Locate the cell with the specified text and output its (x, y) center coordinate. 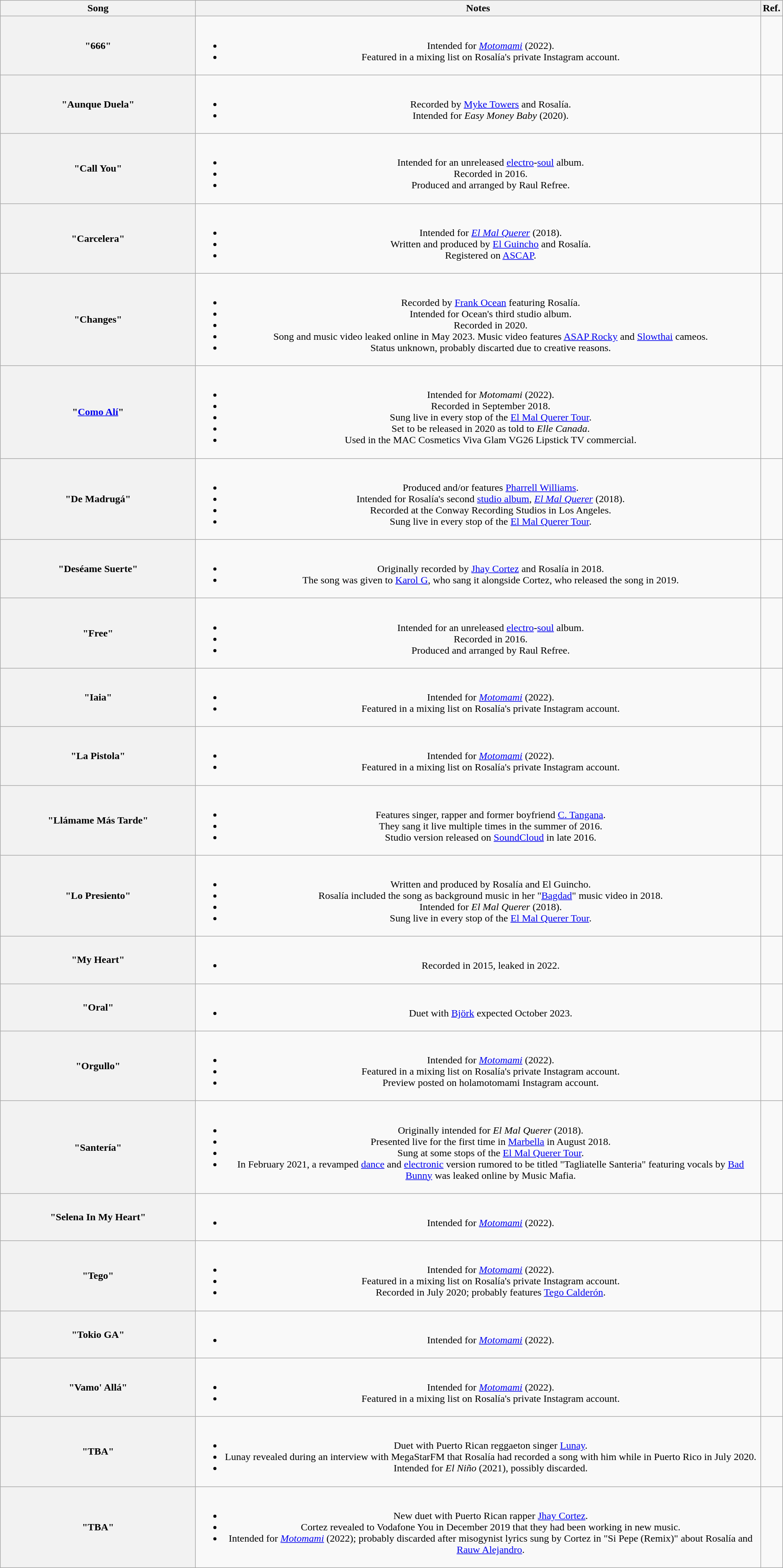
Duet with Björk expected October 2023. (478, 1008)
Intended for Motomami (2022).Featured in a mixing list on Rosalía's private Instagram account.Preview posted on holamotomami Instagram account. (478, 1066)
"Call You" (98, 168)
"My Heart" (98, 960)
Recorded in 2015, leaked in 2022. (478, 960)
Recorded by Myke Towers and Rosalía.Intended for Easy Money Baby (2020). (478, 104)
"Free" (98, 633)
"Changes" (98, 320)
"Santería" (98, 1147)
"Iaia" (98, 697)
"Oral" (98, 1008)
Notes (478, 8)
"La Pistola" (98, 756)
"Vamo' Allá" (98, 1387)
"Tego" (98, 1275)
"Selena In My Heart" (98, 1217)
"Lo Presiento" (98, 896)
"Carcelera" (98, 239)
Originally recorded by Jhay Cortez and Rosalía in 2018.The song was given to Karol G, who sang it alongside Cortez, who released the song in 2019. (478, 569)
Song (98, 8)
Intended for Motomami (2022).Featured in a mixing list on Rosalía's private Instagram account.Recorded in July 2020; probably features Tego Calderón. (478, 1275)
"Deséame Suerte" (98, 569)
"Como Alí" (98, 412)
"Aunque Duela" (98, 104)
Ref. (771, 8)
"Llámame Más Tarde" (98, 820)
"666" (98, 46)
Intended for El Mal Querer (2018).Written and produced by El Guincho and Rosalía.Registered on ASCAP. (478, 239)
"Orgullo" (98, 1066)
"Tokio GA" (98, 1334)
"De Madrugá" (98, 499)
